Pinpoint the cell where the given text exists, returning its (x, y) midpoint coordinate. 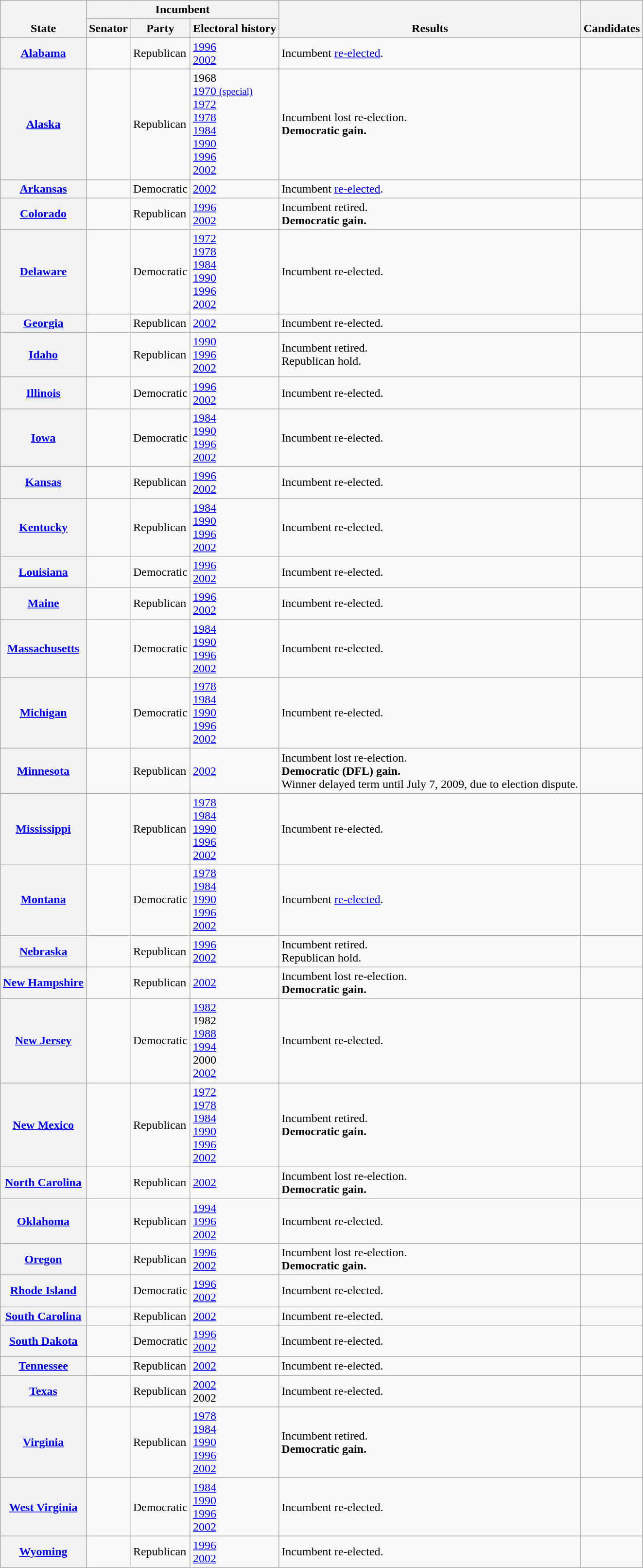
Massachusetts (44, 649)
Virginia (44, 1443)
Oklahoma (44, 1221)
Senator (108, 28)
Candidates (611, 19)
New Jersey (44, 1041)
Georgia (44, 323)
Alabama (44, 53)
Michigan (44, 713)
Idaho (44, 355)
Mississippi (44, 829)
Maine (44, 604)
New Hampshire (44, 982)
State (44, 19)
Arkansas (44, 189)
Tennessee (44, 1366)
19821982 198819942000 2002 (234, 1041)
Results (430, 19)
Kansas (44, 482)
Rhode Island (44, 1291)
Delaware (44, 271)
Kentucky (44, 527)
South Carolina (44, 1316)
Oregon (44, 1259)
Incumbent lost re-election.Democratic (DFL) gain.Winner delayed term until July 7, 2009, due to election dispute. (430, 771)
20022002 (234, 1391)
Louisiana (44, 572)
South Dakota (44, 1341)
Texas (44, 1391)
North Carolina (44, 1183)
Incumbent (182, 10)
Colorado (44, 214)
Electoral history (234, 28)
Iowa (44, 438)
Minnesota (44, 771)
Alaska (44, 125)
Party (160, 28)
Wyoming (44, 1551)
West Virginia (44, 1507)
1968 1970 (special)197219781984199019962002 (234, 125)
Nebraska (44, 951)
1994 19962002 (234, 1221)
Illinois (44, 393)
199019962002 (234, 355)
New Mexico (44, 1124)
Montana (44, 900)
